Return the (X, Y) coordinate for the center point of the cell that contains the specified text.  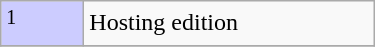
1 (42, 24)
Hosting edition (229, 24)
